Find where the given text appears and provide that cell's center as [X, Y] coordinate. 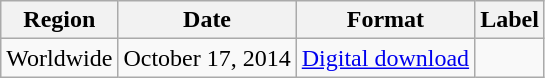
Region [60, 20]
Format [385, 20]
Worldwide [60, 58]
Date [207, 20]
Label [510, 20]
October 17, 2014 [207, 58]
Digital download [385, 58]
